Extract the (x, y) coordinate from the center of the cell holding the provided text.  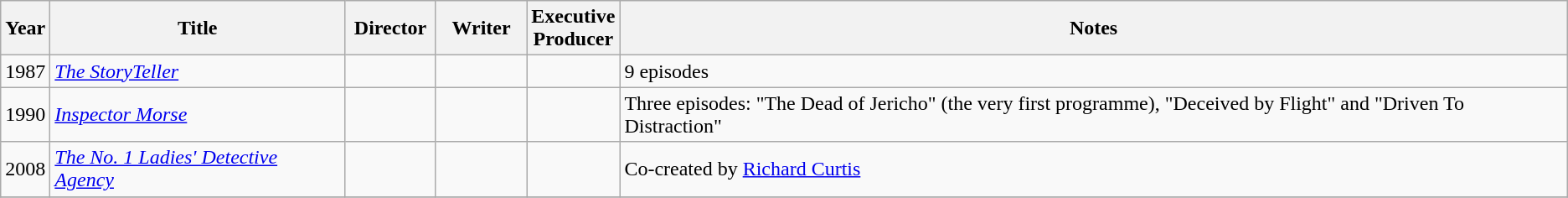
Year (25, 29)
Notes (1094, 29)
9 episodes (1094, 71)
The StoryTeller (198, 71)
1990 (25, 114)
1987 (25, 71)
Writer (481, 29)
Co-created by Richard Curtis (1094, 169)
Three episodes: "The Dead of Jericho" (the very first programme), "Deceived by Flight" and "Driven To Distraction" (1094, 114)
The No. 1 Ladies' Detective Agency (198, 169)
ExecutiveProducer (573, 29)
Inspector Morse (198, 114)
2008 (25, 169)
Director (390, 29)
Title (198, 29)
